Return (X, Y) of the center of cell containing provided text 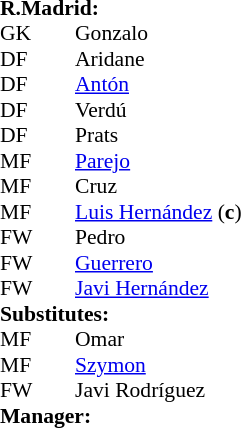
GK (19, 33)
